Locate the cell with the specified text and output its [X, Y] center coordinate. 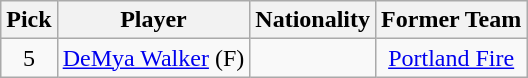
Nationality [313, 20]
5 [29, 58]
Player [154, 20]
Former Team [452, 20]
DeMya Walker (F) [154, 58]
Portland Fire [452, 58]
Pick [29, 20]
